Detect which cell encompasses the target text, then output its (x, y) center coordinate. 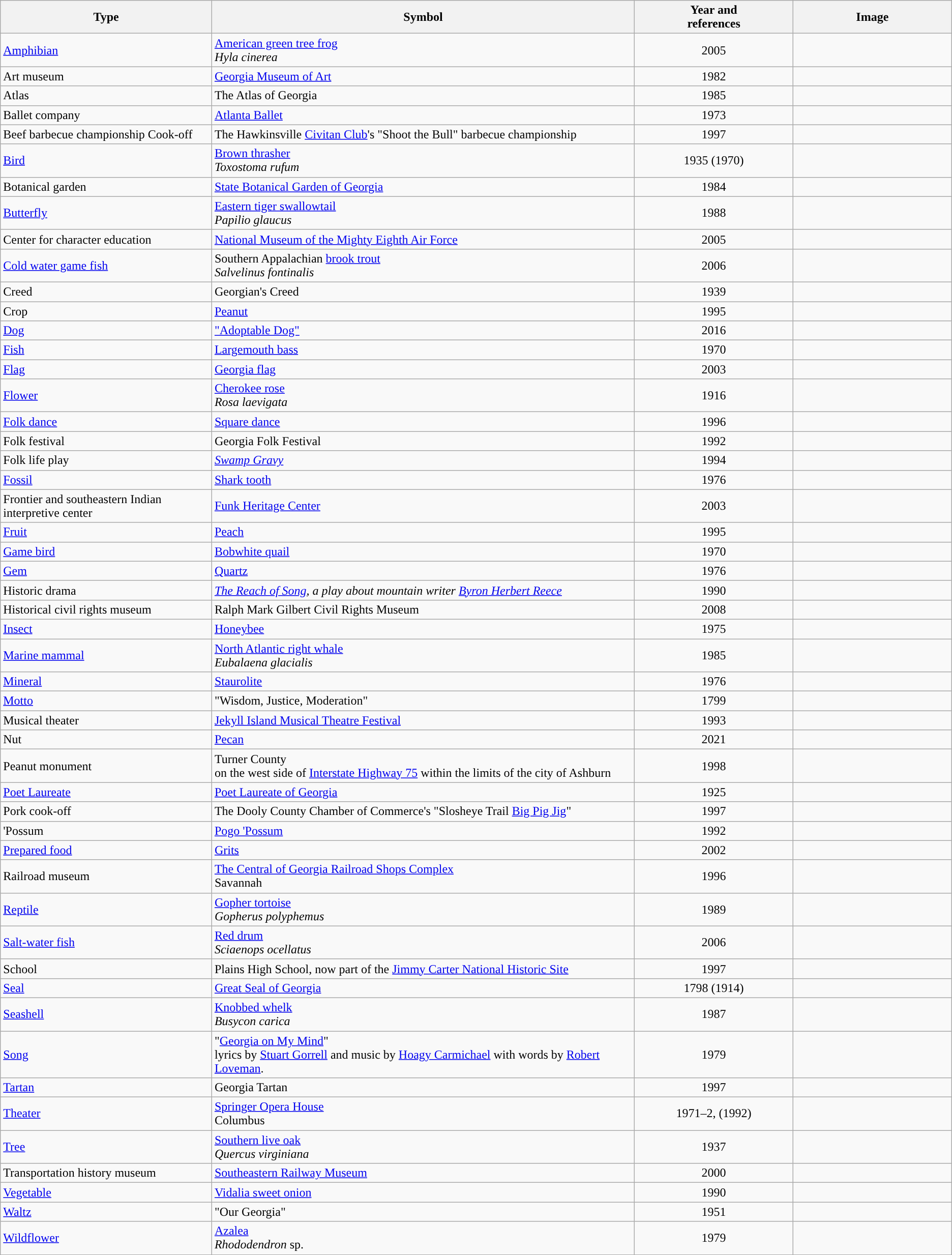
1798 (1914) (714, 988)
'Possum (106, 831)
Folk festival (106, 441)
Poet Laureate of Georgia (423, 792)
Botanical garden (106, 187)
Marine mammal (106, 655)
1916 (714, 396)
Peanut monument (106, 766)
Peach (423, 532)
Game bird (106, 551)
State Botanical Garden of Georgia (423, 187)
"Our Georgia" (423, 1212)
1935 (1970) (714, 161)
1939 (714, 291)
Symbol (423, 17)
Dog (106, 331)
Reptile (106, 910)
1989 (714, 910)
Georgia Tartan (423, 1088)
2000 (714, 1173)
Nut (106, 740)
Peanut (423, 311)
Square dance (423, 422)
Frontier and southeastern Indian interpretive center (106, 506)
Funk Heritage Center (423, 506)
National Museum of the Mighty Eighth Air Force (423, 239)
Seashell (106, 1014)
Beef barbecue championship Cook-off (106, 134)
Railroad museum (106, 876)
Salt-water fish (106, 942)
Vegetable (106, 1192)
Plains High School, now part of the Jimmy Carter National Historic Site (423, 969)
Bird (106, 161)
Mineral (106, 682)
2016 (714, 331)
Theater (106, 1114)
Historic drama (106, 590)
1993 (714, 720)
1799 (714, 701)
1988 (714, 213)
1973 (714, 115)
1984 (714, 187)
Art museum (106, 76)
Gem (106, 571)
The Central of Georgia Railroad Shops Complex Savannah (423, 876)
The Reach of Song, a play about mountain writer Byron Herbert Reece (423, 590)
Atlas (106, 96)
"Adoptable Dog" (423, 331)
Fossil (106, 480)
Cherokee roseRosa laevigata (423, 396)
Poet Laureate (106, 792)
Knobbed whelkBusycon carica (423, 1014)
Georgia Folk Festival (423, 441)
Ballet company (106, 115)
Amphibian (106, 50)
"Georgia on My Mind"lyrics by Stuart Gorrell and music by Hoagy Carmichael with words by Robert Loveman. (423, 1054)
North Atlantic right whaleEubalaena glacialis (423, 655)
Musical theater (106, 720)
Ralph Mark Gilbert Civil Rights Museum (423, 609)
Honeybee (423, 629)
School (106, 969)
Largemouth bass (423, 350)
Motto (106, 701)
Flower (106, 396)
Tree (106, 1147)
Fish (106, 350)
Springer Opera HouseColumbus (423, 1114)
Swamp Gravy (423, 460)
The Atlas of Georgia (423, 96)
Type (106, 17)
Shark tooth (423, 480)
Seal (106, 988)
Crop (106, 311)
Pogo 'Possum (423, 831)
Pecan (423, 740)
Pork cook-off (106, 811)
Grits (423, 850)
1975 (714, 629)
The Dooly County Chamber of Commerce's "Slosheye Trail Big Pig Jig" (423, 811)
Gopher tortoiseGopherus polyphemus (423, 910)
Georgian's Creed (423, 291)
Cold water game fish (106, 266)
Tartan (106, 1088)
1971–2, (1992) (714, 1114)
Southeastern Railway Museum (423, 1173)
Turner Countyon the west side of Interstate Highway 75 within the limits of the city of Ashburn (423, 766)
Creed (106, 291)
Folk life play (106, 460)
Quartz (423, 571)
Georgia Museum of Art (423, 76)
1994 (714, 460)
American green tree frogHyla cinerea (423, 50)
Song (106, 1054)
"Wisdom, Justice, Moderation" (423, 701)
Bobwhite quail (423, 551)
1998 (714, 766)
Jekyll Island Musical Theatre Festival (423, 720)
1951 (714, 1212)
AzaleaRhododendron sp. (423, 1238)
Waltz (106, 1212)
Fruit (106, 532)
Butterfly (106, 213)
Wildflower (106, 1238)
Insect (106, 629)
Year andreferences (714, 17)
2021 (714, 740)
Georgia flag (423, 369)
Brown thrasherToxostoma rufum (423, 161)
Red drumSciaenops ocellatus (423, 942)
Prepared food (106, 850)
Vidalia sweet onion (423, 1192)
Atlanta Ballet (423, 115)
Southern live oakQuercus virginiana (423, 1147)
Center for character education (106, 239)
Folk dance (106, 422)
Great Seal of Georgia (423, 988)
Transportation history museum (106, 1173)
Historical civil rights museum (106, 609)
1982 (714, 76)
Eastern tiger swallowtailPapilio glaucus (423, 213)
1937 (714, 1147)
1987 (714, 1014)
Flag (106, 369)
Image (872, 17)
Southern Appalachian brook troutSalvelinus fontinalis (423, 266)
The Hawkinsville Civitan Club's "Shoot the Bull" barbecue championship (423, 134)
2002 (714, 850)
1925 (714, 792)
2008 (714, 609)
Staurolite (423, 682)
